Provide the (x, y) coordinate of the cell's center where the given text is located.  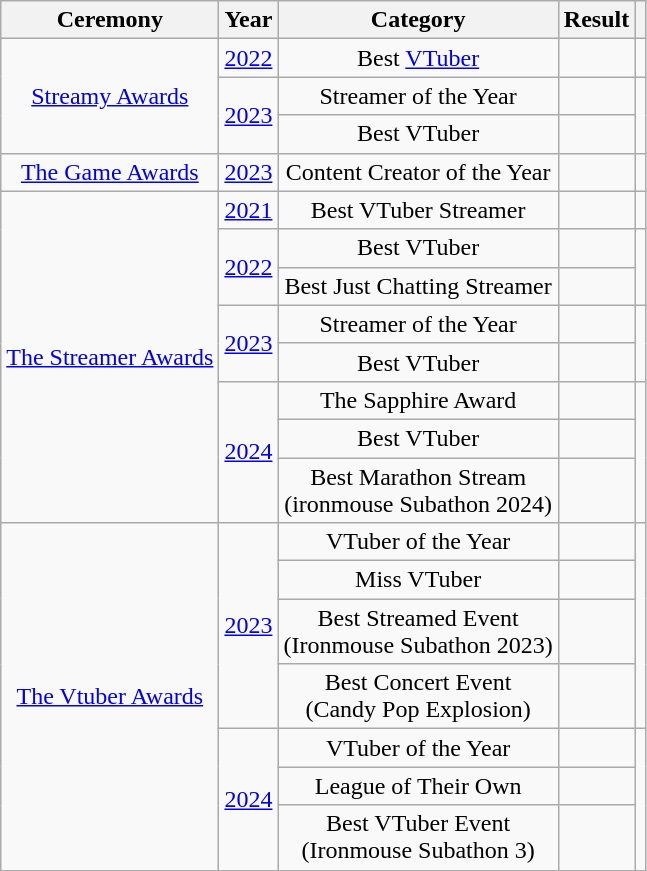
Best Just Chatting Streamer (418, 286)
Category (418, 20)
The Sapphire Award (418, 400)
Streamy Awards (110, 96)
League of Their Own (418, 786)
Best VTuber Event(Ironmouse Subathon 3) (418, 838)
Best Marathon Stream(ironmouse Subathon 2024) (418, 490)
Best Concert Event(Candy Pop Explosion) (418, 696)
Result (596, 20)
The Game Awards (110, 172)
Content Creator of the Year (418, 172)
The Streamer Awards (110, 357)
The Vtuber Awards (110, 696)
Best Streamed Event(Ironmouse Subathon 2023) (418, 632)
Ceremony (110, 20)
Year (248, 20)
Miss VTuber (418, 580)
2021 (248, 210)
Best VTuber Streamer (418, 210)
